Provide the (X, Y) coordinate of the cell's center where the given text is located.  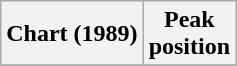
Peakposition (189, 34)
Chart (1989) (72, 34)
